Extract the [x, y] coordinate from the center of the cell holding the provided text.  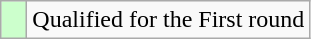
Qualified for the First round [168, 20]
